Determine the (X, Y) coordinate at the center of the cell enclosing the given text.  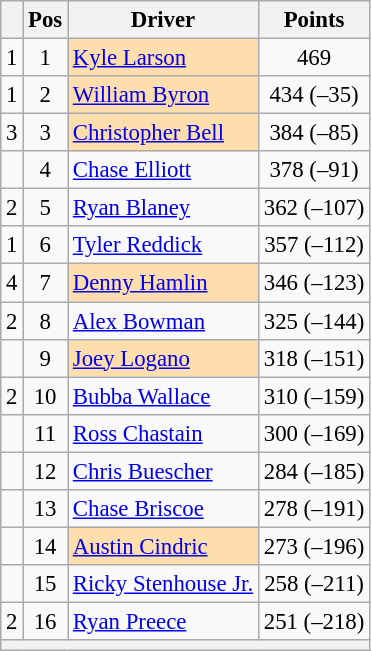
12 (46, 471)
16 (46, 621)
378 (–91) (314, 170)
Ricky Stenhouse Jr. (164, 584)
273 (–196) (314, 546)
13 (46, 509)
Austin Cindric (164, 546)
Chris Buescher (164, 471)
Ryan Blaney (164, 208)
Pos (46, 20)
284 (–185) (314, 471)
Tyler Reddick (164, 245)
258 (–211) (314, 584)
325 (–144) (314, 321)
Points (314, 20)
318 (–151) (314, 358)
11 (46, 433)
Ross Chastain (164, 433)
William Byron (164, 95)
Kyle Larson (164, 58)
Driver (164, 20)
5 (46, 208)
251 (–218) (314, 621)
384 (–85) (314, 133)
Joey Logano (164, 358)
362 (–107) (314, 208)
Ryan Preece (164, 621)
Chase Briscoe (164, 509)
14 (46, 546)
469 (314, 58)
278 (–191) (314, 509)
9 (46, 358)
10 (46, 396)
300 (–169) (314, 433)
Bubba Wallace (164, 396)
Chase Elliott (164, 170)
Christopher Bell (164, 133)
15 (46, 584)
Denny Hamlin (164, 283)
7 (46, 283)
346 (–123) (314, 283)
8 (46, 321)
310 (–159) (314, 396)
6 (46, 245)
357 (–112) (314, 245)
434 (–35) (314, 95)
Alex Bowman (164, 321)
